Provide the [x, y] coordinate of the cell's center where the given text is located.  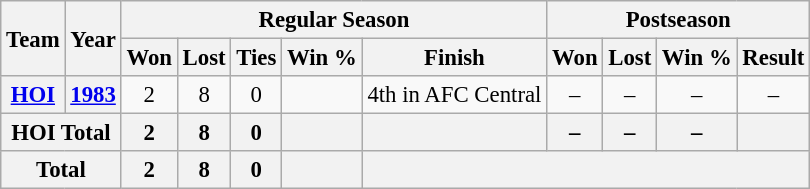
Regular Season [334, 20]
4th in AFC Central [454, 95]
Total [61, 170]
Postseason [678, 20]
1983 [93, 95]
Year [93, 38]
Ties [256, 58]
HOI Total [61, 133]
Finish [454, 58]
Team [33, 38]
Result [774, 58]
HOI [33, 95]
